Pinpoint the cell where the given text exists, returning its (x, y) midpoint coordinate. 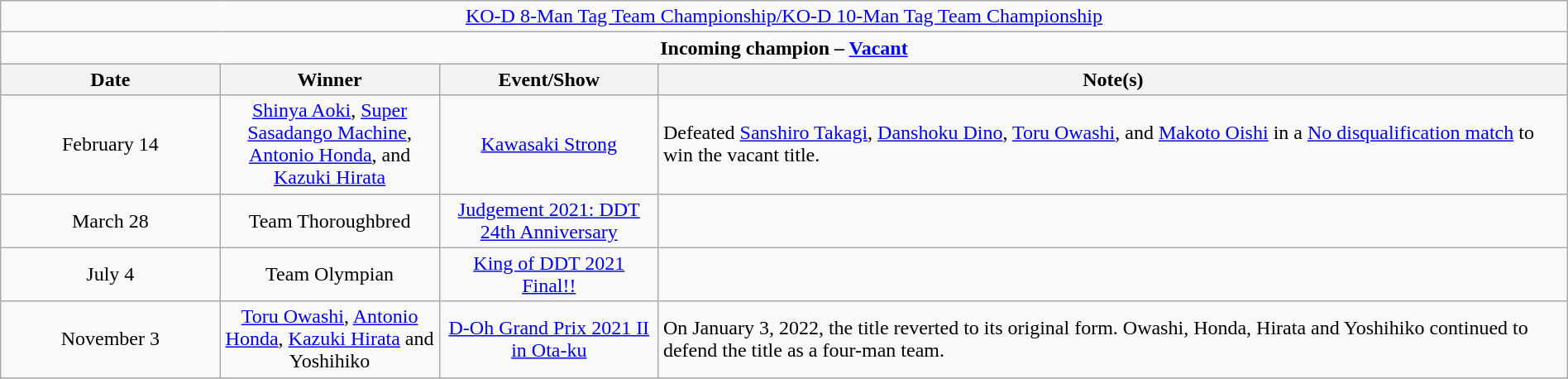
November 3 (111, 339)
Team Olympian (329, 275)
Event/Show (549, 79)
Toru Owashi, Antonio Honda, Kazuki Hirata and Yoshihiko (329, 339)
King of DDT 2021 Final!! (549, 275)
Defeated Sanshiro Takagi, Danshoku Dino, Toru Owashi, and Makoto Oishi in a No disqualification match to win the vacant title. (1113, 144)
D-Oh Grand Prix 2021 II in Ota-ku (549, 339)
March 28 (111, 220)
July 4 (111, 275)
Note(s) (1113, 79)
Judgement 2021: DDT 24th Anniversary (549, 220)
February 14 (111, 144)
Kawasaki Strong (549, 144)
Incoming champion – Vacant (784, 48)
KO-D 8-Man Tag Team Championship/KO-D 10-Man Tag Team Championship (784, 17)
Date (111, 79)
Shinya Aoki, Super Sasadango Machine, Antonio Honda, and Kazuki Hirata (329, 144)
Winner (329, 79)
Team Thoroughbred (329, 220)
On January 3, 2022, the title reverted to its original form. Owashi, Honda, Hirata and Yoshihiko continued to defend the title as a four-man team. (1113, 339)
